Locate the cell with the specified text and output its (X, Y) center coordinate. 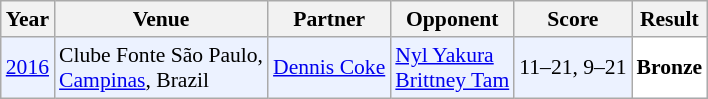
Score (572, 19)
Opponent (452, 19)
Year (28, 19)
Clube Fonte São Paulo,Campinas, Brazil (161, 68)
11–21, 9–21 (572, 68)
Bronze (670, 68)
2016 (28, 68)
Dennis Coke (329, 68)
Nyl Yakura Brittney Tam (452, 68)
Venue (161, 19)
Partner (329, 19)
Result (670, 19)
